Scan for the cell matching the given text and deliver its (x, y) coordinate at center. 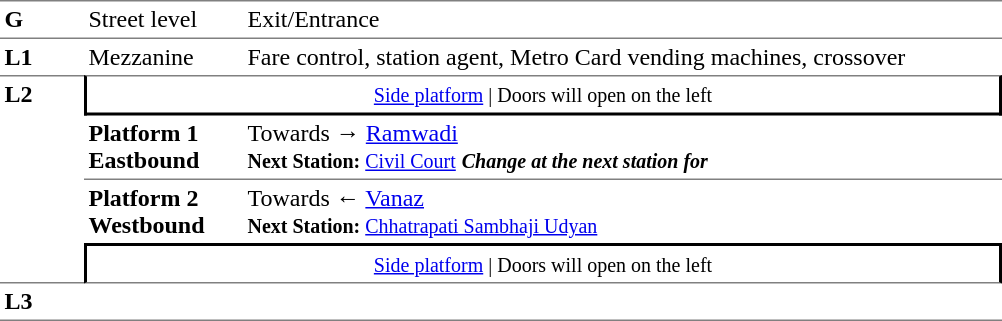
Towards → RamwadiNext Station: Civil Court Change at the next station for (622, 148)
Platform 2Westbound (164, 212)
Mezzanine (164, 57)
G (42, 20)
Platform 1Eastbound (164, 148)
Fare control, station agent, Metro Card vending machines, crossover (622, 57)
L2 (42, 179)
Towards ← VanazNext Station: Chhatrapati Sambhaji Udyan (622, 212)
Street level (164, 20)
L1 (42, 57)
Exit/Entrance (622, 20)
